Detect which cell encompasses the target text, then output its [X, Y] center coordinate. 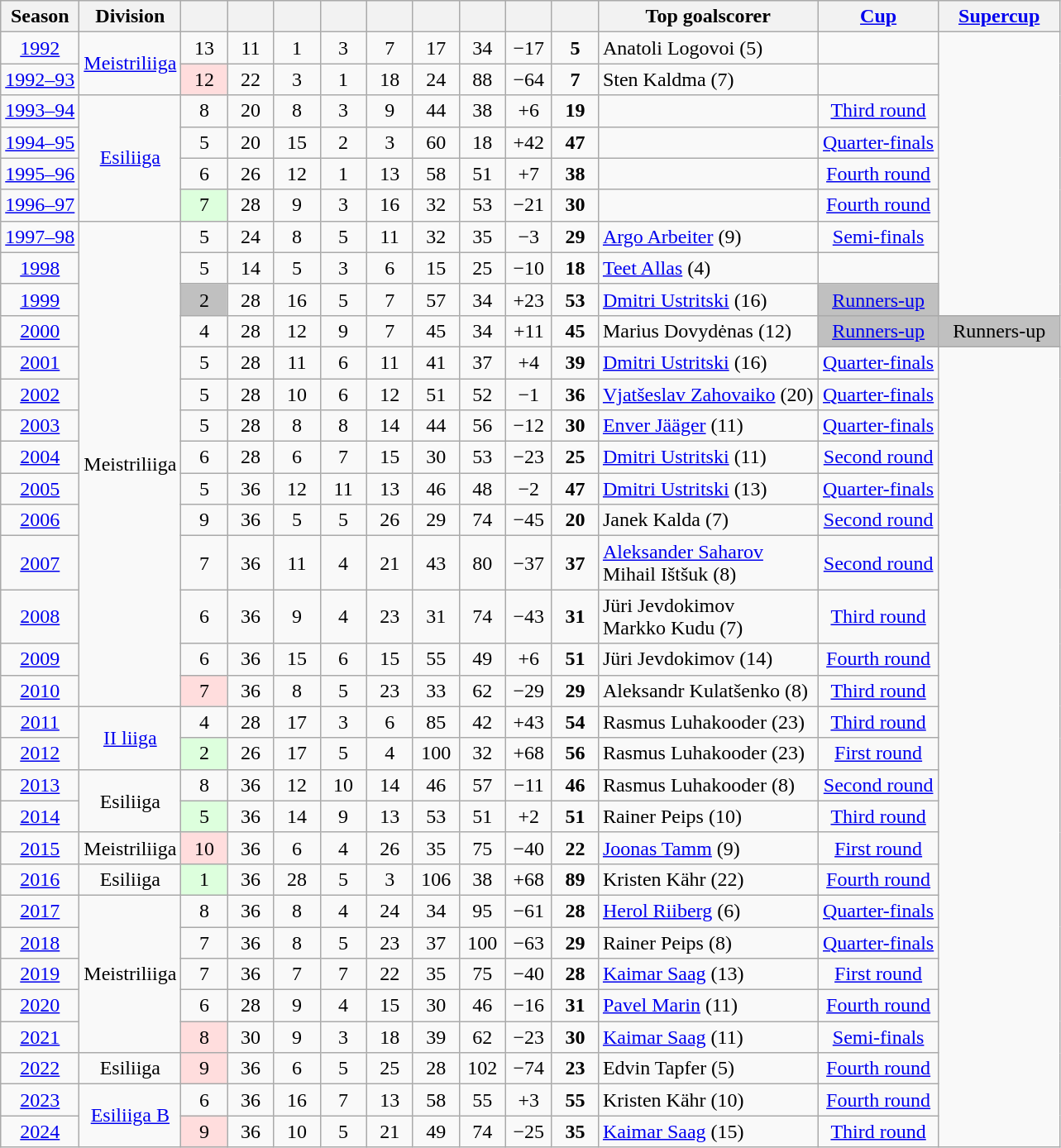
Janek Kalda (7) [708, 520]
−2 [528, 489]
2011 [40, 722]
80 [482, 562]
1992–93 [40, 79]
2002 [40, 395]
Joonas Tamm (9) [708, 848]
+11 [528, 331]
102 [482, 1069]
48 [482, 489]
2018 [40, 942]
89 [575, 879]
−25 [528, 1131]
Dmitri Ustritski (13) [708, 489]
2004 [40, 457]
Supercup [999, 17]
Aleksander Saharov Mihail Ištšuk (8) [708, 562]
2015 [40, 848]
1997–98 [40, 237]
Kaimar Saag (15) [708, 1131]
19 [575, 111]
Division [131, 17]
Rainer Peips (10) [708, 816]
1999 [40, 299]
−10 [528, 268]
2010 [40, 691]
Marius Dovydėnas (12) [708, 331]
2005 [40, 489]
Kristen Kähr (10) [708, 1100]
1992 [40, 48]
Enver Jääger (11) [708, 426]
Anatoli Logovoi (5) [708, 48]
2009 [40, 659]
+2 [528, 816]
Season [40, 17]
−63 [528, 942]
Jüri Jevdokimov (14) [708, 659]
54 [575, 722]
+4 [528, 362]
106 [436, 879]
Esiliiga B [131, 1116]
2013 [40, 785]
2021 [40, 1037]
88 [482, 79]
2000 [40, 331]
2014 [40, 816]
1998 [40, 268]
60 [436, 142]
−17 [528, 48]
2006 [40, 520]
+43 [528, 722]
+3 [528, 1100]
2001 [40, 362]
95 [482, 911]
−43 [528, 617]
Rasmus Luhakooder (8) [708, 785]
41 [436, 362]
+42 [528, 142]
−45 [528, 520]
Edvin Tapfer (5) [708, 1069]
Dmitri Ustritski (11) [708, 457]
Top goalscorer [708, 17]
Kristen Kähr (22) [708, 879]
33 [436, 691]
−16 [528, 1006]
52 [482, 395]
II liiga [131, 738]
2024 [40, 1131]
43 [436, 562]
2019 [40, 974]
1996–97 [40, 205]
−21 [528, 205]
2016 [40, 879]
Argo Arbeiter (9) [708, 237]
Kaimar Saag (11) [708, 1037]
1994–95 [40, 142]
Teet Allas (4) [708, 268]
−74 [528, 1069]
1995–96 [40, 174]
2017 [40, 911]
+23 [528, 299]
42 [482, 722]
2020 [40, 1006]
−12 [528, 426]
2003 [40, 426]
Vjatšeslav Zahovaiko (20) [708, 395]
85 [436, 722]
2022 [40, 1069]
Herol Riiberg (6) [708, 911]
Rainer Peips (8) [708, 942]
Aleksandr Kulatšenko (8) [708, 691]
−37 [528, 562]
2008 [40, 617]
Jüri Jevdokimov Markko Kudu (7) [708, 617]
Kaimar Saag (13) [708, 974]
−29 [528, 691]
−61 [528, 911]
2012 [40, 753]
1993–94 [40, 111]
−3 [528, 237]
+7 [528, 174]
Sten Kaldma (7) [708, 79]
2007 [40, 562]
Cup [878, 17]
−11 [528, 785]
−1 [528, 395]
2023 [40, 1100]
−64 [528, 79]
Pavel Marin (11) [708, 1006]
